Locate the cell with the specified text and output its (x, y) center coordinate. 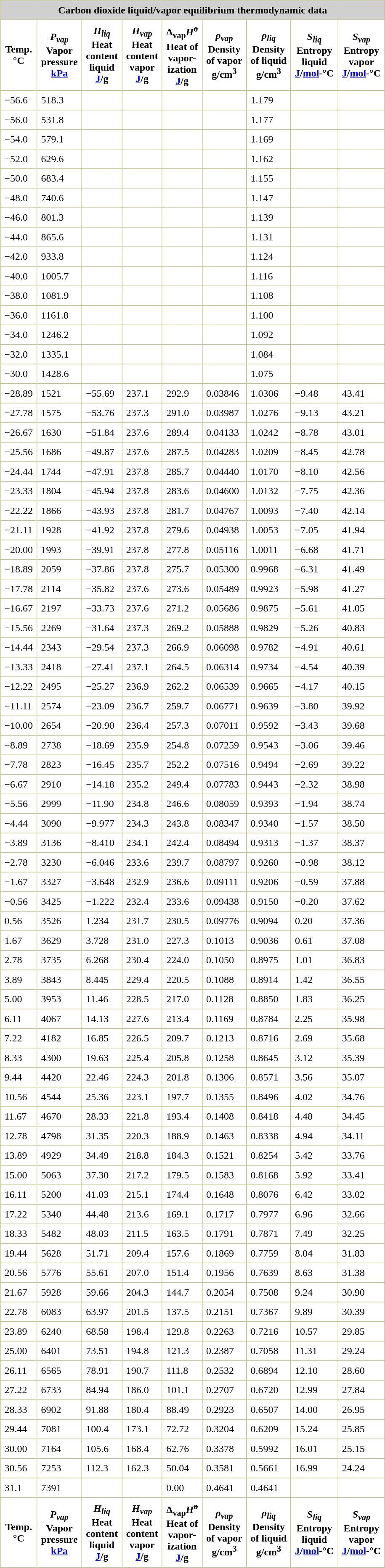
224.0 (182, 960)
30.90 (361, 1292)
0.05888 (224, 627)
579.1 (60, 139)
4300 (60, 1057)
3843 (60, 979)
62.76 (182, 1448)
37.62 (361, 901)
78.91 (102, 1370)
190.7 (142, 1370)
6.268 (102, 960)
5.00 (19, 999)
6902 (60, 1409)
0.1355 (224, 1096)
0.06771 (224, 706)
217.2 (142, 1175)
41.03 (102, 1194)
29.44 (19, 1429)
0.7058 (269, 1351)
198.4 (142, 1331)
37.30 (102, 1175)
−34.0 (19, 335)
231.7 (142, 921)
0.9829 (269, 627)
184.3 (182, 1155)
−11.11 (19, 706)
35.68 (361, 1038)
232.4 (142, 901)
4.48 (314, 1116)
1.0242 (269, 432)
157.6 (182, 1253)
30.00 (19, 1448)
50.04 (182, 1468)
9.44 (19, 1077)
0.8076 (269, 1194)
1.084 (269, 354)
−30.0 (19, 374)
−12.22 (19, 686)
6733 (60, 1390)
0.1050 (224, 960)
230.4 (142, 960)
129.8 (182, 1331)
0.9094 (269, 921)
−7.75 (314, 491)
−16.67 (19, 608)
1005.7 (60, 276)
3629 (60, 940)
111.8 (182, 1370)
−15.56 (19, 627)
188.9 (182, 1136)
235.9 (142, 745)
7253 (60, 1468)
39.22 (361, 764)
7391 (60, 1487)
−39.91 (102, 549)
19.63 (102, 1057)
0.8975 (269, 960)
204.3 (142, 1292)
41.27 (361, 588)
−6.67 (19, 784)
−25.56 (19, 452)
13.89 (19, 1155)
4929 (60, 1155)
34.76 (361, 1096)
−2.78 (19, 862)
5928 (60, 1292)
209.7 (182, 1038)
55.61 (102, 1273)
252.2 (182, 764)
0.7639 (269, 1273)
11.67 (19, 1116)
213.4 (182, 1018)
34.49 (102, 1155)
269.2 (182, 627)
−7.40 (314, 510)
−52.0 (19, 158)
0.08797 (224, 862)
10.56 (19, 1096)
162.3 (142, 1468)
−1.222 (102, 901)
1866 (60, 510)
Carbon dioxide liquid/vapor equilibrium thermodynamic data (193, 10)
−42.0 (19, 256)
42.56 (361, 471)
1.162 (269, 158)
0.2923 (224, 1409)
275.7 (182, 569)
0.3378 (224, 1448)
−3.06 (314, 745)
235.7 (142, 764)
−0.59 (314, 882)
0.8496 (269, 1096)
0.8784 (269, 1018)
3526 (60, 921)
3735 (60, 960)
0.7759 (269, 1253)
2823 (60, 764)
−11.90 (102, 804)
0.2532 (224, 1370)
0.6894 (269, 1370)
0.7216 (269, 1331)
4.94 (314, 1136)
236.7 (142, 706)
2197 (60, 608)
−31.64 (102, 627)
−6.31 (314, 569)
32.66 (361, 1214)
48.03 (102, 1233)
0.1791 (224, 1233)
239.7 (182, 862)
31.38 (361, 1273)
215.1 (142, 1194)
1335.1 (60, 354)
8.04 (314, 1253)
−1.67 (19, 882)
−18.69 (102, 745)
3136 (60, 843)
0.08347 (224, 823)
−20.00 (19, 549)
−1.94 (314, 804)
0.1521 (224, 1155)
38.98 (361, 784)
73.51 (102, 1351)
0.9443 (269, 784)
2.25 (314, 1018)
6240 (60, 1331)
40.61 (361, 647)
4544 (60, 1096)
1.42 (314, 979)
16.99 (314, 1468)
−3.648 (102, 882)
236.6 (182, 882)
−0.98 (314, 862)
−35.82 (102, 588)
0.1088 (224, 979)
0.09438 (224, 901)
289.4 (182, 432)
0.9968 (269, 569)
5340 (60, 1214)
218.8 (142, 1155)
3.12 (314, 1057)
−33.73 (102, 608)
0.1956 (224, 1273)
291.0 (182, 413)
23.89 (19, 1331)
0.9734 (269, 667)
0.2054 (224, 1292)
7.49 (314, 1233)
35.07 (361, 1077)
14.00 (314, 1409)
246.6 (182, 804)
−38.0 (19, 295)
933.8 (60, 256)
0.2263 (224, 1331)
5.92 (314, 1175)
225.4 (142, 1057)
7164 (60, 1448)
1161.8 (60, 315)
1.169 (269, 139)
1.108 (269, 295)
629.6 (60, 158)
6.42 (314, 1194)
41.49 (361, 569)
201.5 (142, 1312)
43.21 (361, 413)
3.728 (102, 940)
0.04600 (224, 491)
−7.05 (314, 530)
−47.91 (102, 471)
1928 (60, 530)
224.3 (142, 1077)
180.4 (142, 1409)
33.41 (361, 1175)
0.9393 (269, 804)
−55.69 (102, 393)
6.11 (19, 1018)
1.234 (102, 921)
1.179 (269, 100)
0.9665 (269, 686)
213.6 (142, 1214)
0.8338 (269, 1136)
292.9 (182, 393)
1.0276 (269, 413)
0.3204 (224, 1429)
0.1306 (224, 1077)
236.4 (142, 725)
0.3581 (224, 1468)
37.08 (361, 940)
36.55 (361, 979)
193.4 (182, 1116)
231.0 (142, 940)
43.41 (361, 393)
1.0170 (269, 471)
27.84 (361, 1390)
2738 (60, 745)
518.3 (60, 100)
15.24 (314, 1429)
9.24 (314, 1292)
232.9 (142, 882)
0.05686 (224, 608)
0.03846 (224, 393)
2999 (60, 804)
0.5661 (269, 1468)
0.8914 (269, 979)
1.155 (269, 178)
5063 (60, 1175)
22.78 (19, 1312)
0.9340 (269, 823)
26.11 (19, 1370)
1.116 (269, 276)
28.60 (361, 1370)
0.1169 (224, 1018)
3230 (60, 862)
112.3 (102, 1468)
2269 (60, 627)
2.78 (19, 960)
11.31 (314, 1351)
−48.0 (19, 198)
29.85 (361, 1331)
63.97 (102, 1312)
4182 (60, 1038)
39.92 (361, 706)
31.35 (102, 1136)
−43.93 (102, 510)
0.9313 (269, 843)
−23.33 (19, 491)
235.2 (142, 784)
0.8716 (269, 1038)
38.12 (361, 862)
−29.54 (102, 647)
18.33 (19, 1233)
262.2 (182, 686)
0.07516 (224, 764)
−56.0 (19, 119)
31.83 (361, 1253)
273.6 (182, 588)
279.6 (182, 530)
4670 (60, 1116)
1804 (60, 491)
0.1869 (224, 1253)
0.1013 (224, 940)
16.01 (314, 1448)
91.88 (102, 1409)
41.71 (361, 549)
41.94 (361, 530)
16.85 (102, 1038)
−8.89 (19, 745)
−8.10 (314, 471)
0.06314 (224, 667)
43.01 (361, 432)
2343 (60, 647)
0.08494 (224, 843)
2910 (60, 784)
−32.0 (19, 354)
0.2387 (224, 1351)
25.36 (102, 1096)
−2.32 (314, 784)
−14.18 (102, 784)
1.147 (269, 198)
1.0093 (269, 510)
7081 (60, 1429)
0.56 (19, 921)
3090 (60, 823)
25.15 (361, 1448)
−10.00 (19, 725)
42.36 (361, 491)
−1.57 (314, 823)
0.05489 (224, 588)
0.9150 (269, 901)
−45.94 (102, 491)
2114 (60, 588)
226.5 (142, 1038)
31.1 (19, 1487)
−21.11 (19, 530)
1686 (60, 452)
0.9923 (269, 588)
40.83 (361, 627)
0.04938 (224, 530)
2654 (60, 725)
0.8168 (269, 1175)
−36.0 (19, 315)
−51.84 (102, 432)
257.3 (182, 725)
0.7367 (269, 1312)
144.7 (182, 1292)
−18.89 (19, 569)
1.0053 (269, 530)
6565 (60, 1370)
2.69 (314, 1038)
0.9260 (269, 862)
223.1 (142, 1096)
−3.43 (314, 725)
0.1213 (224, 1038)
27.22 (19, 1390)
0.06539 (224, 686)
0.1648 (224, 1194)
0.8645 (269, 1057)
0.6209 (269, 1429)
33.02 (361, 1194)
−27.41 (102, 667)
229.4 (142, 979)
0.8571 (269, 1077)
101.1 (182, 1390)
0.5992 (269, 1448)
234.8 (142, 804)
266.9 (182, 647)
207.0 (142, 1273)
0.09776 (224, 921)
32.25 (361, 1233)
21.67 (19, 1292)
0.07259 (224, 745)
68.58 (102, 1331)
36.83 (361, 960)
1.0306 (269, 393)
0.06098 (224, 647)
−17.78 (19, 588)
−44.0 (19, 237)
−26.67 (19, 432)
0.20 (314, 921)
6.96 (314, 1214)
7.22 (19, 1038)
277.8 (182, 549)
20.56 (19, 1273)
230.5 (182, 921)
0.9592 (269, 725)
−49.87 (102, 452)
−5.56 (19, 804)
−6.68 (314, 549)
2495 (60, 686)
0.1128 (224, 999)
42.78 (361, 452)
151.4 (182, 1273)
−1.37 (314, 843)
−9.977 (102, 823)
8.63 (314, 1273)
34.11 (361, 1136)
221.8 (142, 1116)
4420 (60, 1077)
15.00 (19, 1175)
−9.13 (314, 413)
−16.45 (102, 764)
0.61 (314, 940)
0.04283 (224, 452)
−13.33 (19, 667)
1575 (60, 413)
84.94 (102, 1390)
0.9639 (269, 706)
283.6 (182, 491)
0.1717 (224, 1214)
234.3 (142, 823)
37.88 (361, 882)
−23.09 (102, 706)
−14.44 (19, 647)
1521 (60, 393)
5776 (60, 1273)
217.0 (182, 999)
531.8 (60, 119)
−5.26 (314, 627)
−41.92 (102, 530)
0.8418 (269, 1116)
59.66 (102, 1292)
−4.17 (314, 686)
0.1408 (224, 1116)
179.5 (182, 1175)
194.8 (142, 1351)
88.49 (182, 1409)
33.76 (361, 1155)
1.075 (269, 374)
22.46 (102, 1077)
6401 (60, 1351)
243.8 (182, 823)
−0.20 (314, 901)
1.100 (269, 315)
34.45 (361, 1116)
1.67 (19, 940)
17.22 (19, 1214)
5.42 (314, 1155)
227.3 (182, 940)
−9.48 (314, 393)
211.5 (142, 1233)
−4.91 (314, 647)
105.6 (102, 1448)
39.68 (361, 725)
3.56 (314, 1077)
163.5 (182, 1233)
1.01 (314, 960)
0.7977 (269, 1214)
234.1 (142, 843)
0.05300 (224, 569)
−5.61 (314, 608)
0.7508 (269, 1292)
14.13 (102, 1018)
0.1258 (224, 1057)
−5.98 (314, 588)
0.07783 (224, 784)
16.11 (19, 1194)
25.85 (361, 1429)
0.04440 (224, 471)
683.4 (60, 178)
220.3 (142, 1136)
1.177 (269, 119)
9.89 (314, 1312)
4.02 (314, 1096)
3425 (60, 901)
2059 (60, 569)
40.39 (361, 667)
0.1463 (224, 1136)
1.124 (269, 256)
0.2707 (224, 1390)
40.15 (361, 686)
0.8850 (269, 999)
0.9494 (269, 764)
0.7871 (269, 1233)
−2.69 (314, 764)
227.6 (142, 1018)
19.44 (19, 1253)
259.7 (182, 706)
271.2 (182, 608)
8.33 (19, 1057)
201.8 (182, 1077)
1.092 (269, 335)
121.3 (182, 1351)
72.72 (182, 1429)
38.74 (361, 804)
−4.54 (314, 667)
41.05 (361, 608)
11.46 (102, 999)
242.4 (182, 843)
3953 (60, 999)
1246.2 (60, 335)
1.83 (314, 999)
−40.0 (19, 276)
38.37 (361, 843)
3327 (60, 882)
−8.45 (314, 452)
0.00 (182, 1487)
24.24 (361, 1468)
38.50 (361, 823)
0.9036 (269, 940)
−6.046 (102, 862)
0.6507 (269, 1409)
5482 (60, 1233)
−46.0 (19, 217)
−20.90 (102, 725)
4067 (60, 1018)
1630 (60, 432)
12.99 (314, 1390)
−27.78 (19, 413)
0.8254 (269, 1155)
1.0132 (269, 491)
30.56 (19, 1468)
137.5 (182, 1312)
26.95 (361, 1409)
205.8 (182, 1057)
30.39 (361, 1312)
0.07011 (224, 725)
37.36 (361, 921)
0.04133 (224, 432)
2418 (60, 667)
100.4 (102, 1429)
740.6 (60, 198)
285.7 (182, 471)
1.139 (269, 217)
1993 (60, 549)
3.89 (19, 979)
−56.6 (19, 100)
8.445 (102, 979)
0.2151 (224, 1312)
220.5 (182, 979)
228.5 (142, 999)
39.46 (361, 745)
−54.0 (19, 139)
1744 (60, 471)
287.5 (182, 452)
1.131 (269, 237)
44.48 (102, 1214)
0.04767 (224, 510)
0.1583 (224, 1175)
−4.44 (19, 823)
174.4 (182, 1194)
10.57 (314, 1331)
6083 (60, 1312)
−8.78 (314, 432)
42.14 (361, 510)
0.9782 (269, 647)
51.71 (102, 1253)
−3.80 (314, 706)
0.08059 (224, 804)
254.8 (182, 745)
197.7 (182, 1096)
0.09111 (224, 882)
35.98 (361, 1018)
173.1 (142, 1429)
0.9543 (269, 745)
0.9206 (269, 882)
209.4 (142, 1253)
0.6720 (269, 1390)
1.0011 (269, 549)
5628 (60, 1253)
−28.89 (19, 393)
801.3 (60, 217)
36.25 (361, 999)
−0.56 (19, 901)
29.24 (361, 1351)
865.6 (60, 237)
1081.9 (60, 295)
−8.410 (102, 843)
264.5 (182, 667)
1428.6 (60, 374)
−3.89 (19, 843)
12.78 (19, 1136)
0.03987 (224, 413)
281.7 (182, 510)
169.1 (182, 1214)
−7.78 (19, 764)
4798 (60, 1136)
168.4 (142, 1448)
249.4 (182, 784)
−53.76 (102, 413)
0.9875 (269, 608)
236.9 (142, 686)
0.05116 (224, 549)
−24.44 (19, 471)
−25.27 (102, 686)
2574 (60, 706)
−50.0 (19, 178)
25.00 (19, 1351)
35.39 (361, 1057)
5200 (60, 1194)
−37.86 (102, 569)
186.0 (142, 1390)
1.0209 (269, 452)
−22.22 (19, 510)
12.10 (314, 1370)
